Locate the cell with the specified text and output its [x, y] center coordinate. 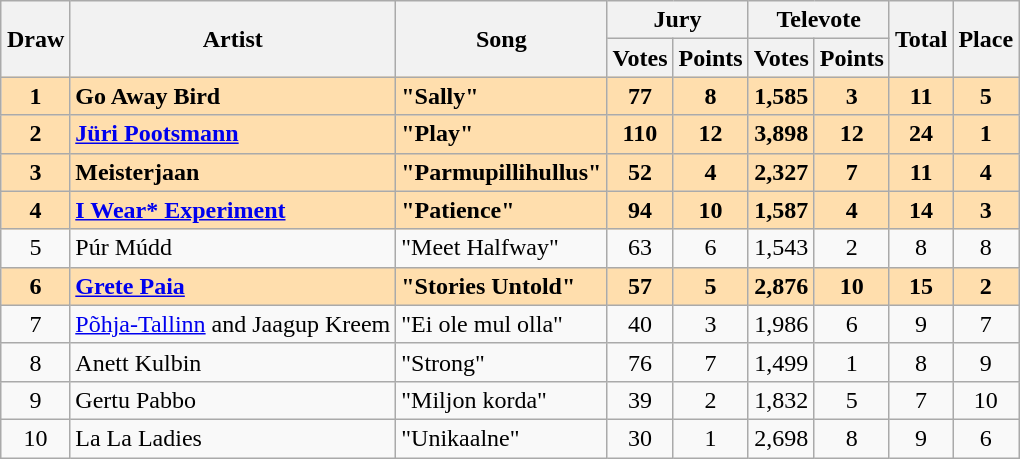
Jury [678, 20]
"Unikaalne" [502, 438]
Gertu Pabbo [233, 400]
Televote [818, 20]
2,876 [781, 286]
I Wear* Experiment [233, 210]
La La Ladies [233, 438]
63 [640, 248]
57 [640, 286]
"Parmupillihullus" [502, 172]
Anett Kulbin [233, 362]
Artist [233, 39]
"Stories Untold" [502, 286]
1,832 [781, 400]
"Play" [502, 134]
"Patience" [502, 210]
15 [921, 286]
24 [921, 134]
1,986 [781, 324]
77 [640, 96]
1,587 [781, 210]
"Meet Halfway" [502, 248]
30 [640, 438]
1,499 [781, 362]
3,898 [781, 134]
110 [640, 134]
Jüri Pootsmann [233, 134]
40 [640, 324]
94 [640, 210]
Go Away Bird [233, 96]
"Sally" [502, 96]
Púr Múdd [233, 248]
14 [921, 210]
76 [640, 362]
39 [640, 400]
1,585 [781, 96]
Total [921, 39]
Põhja-Tallinn and Jaagup Kreem [233, 324]
"Miljon korda" [502, 400]
Grete Paia [233, 286]
Meisterjaan [233, 172]
Song [502, 39]
2,327 [781, 172]
Place [986, 39]
"Ei ole mul olla" [502, 324]
52 [640, 172]
"Strong" [502, 362]
2,698 [781, 438]
1,543 [781, 248]
Draw [35, 39]
